Locate the cell with the specified text and output its (x, y) center coordinate. 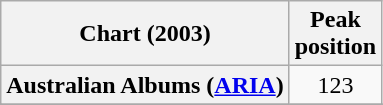
Australian Albums (ARIA) (145, 85)
Peakposition (335, 34)
123 (335, 85)
Chart (2003) (145, 34)
